Scan for the cell matching the given text and deliver its (X, Y) coordinate at center. 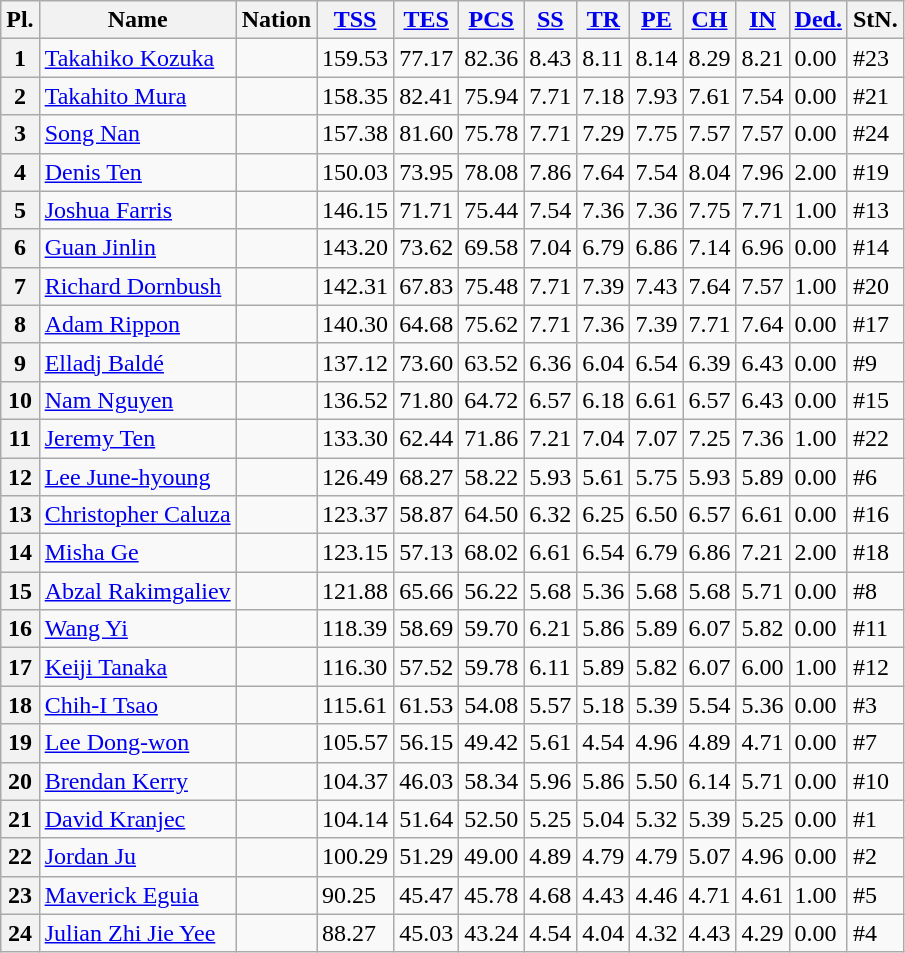
6 (20, 248)
6.96 (762, 248)
Guan Jinlin (138, 248)
46.03 (426, 781)
63.52 (492, 362)
TSS (356, 20)
Richard Dornbush (138, 286)
8.14 (656, 58)
#2 (875, 857)
105.57 (356, 743)
58.87 (426, 515)
#7 (875, 743)
67.83 (426, 286)
71.80 (426, 400)
136.52 (356, 400)
7.25 (710, 438)
64.50 (492, 515)
18 (20, 705)
57.13 (426, 553)
12 (20, 477)
6.39 (710, 362)
PE (656, 20)
IN (762, 20)
Lee June-hyoung (138, 477)
73.95 (426, 172)
6.50 (656, 515)
133.30 (356, 438)
Julian Zhi Jie Yee (138, 933)
Jeremy Ten (138, 438)
58.22 (492, 477)
TES (426, 20)
58.69 (426, 629)
23 (20, 895)
104.37 (356, 781)
#21 (875, 96)
Maverick Eguia (138, 895)
#4 (875, 933)
#6 (875, 477)
7 (20, 286)
123.15 (356, 553)
14 (20, 553)
#24 (875, 134)
20 (20, 781)
5.04 (604, 819)
6.04 (604, 362)
Adam Rippon (138, 324)
6.36 (550, 362)
58.34 (492, 781)
59.70 (492, 629)
#23 (875, 58)
5 (20, 210)
7.93 (656, 96)
1 (20, 58)
Takahito Mura (138, 96)
Elladj Baldé (138, 362)
116.30 (356, 667)
Keiji Tanaka (138, 667)
8.29 (710, 58)
#9 (875, 362)
Nam Nguyen (138, 400)
68.27 (426, 477)
#19 (875, 172)
8.04 (710, 172)
#5 (875, 895)
7.61 (710, 96)
#17 (875, 324)
22 (20, 857)
69.58 (492, 248)
64.72 (492, 400)
Takahiko Kozuka (138, 58)
7.43 (656, 286)
Wang Yi (138, 629)
CH (710, 20)
8 (20, 324)
118.39 (356, 629)
3 (20, 134)
10 (20, 400)
43.24 (492, 933)
61.53 (426, 705)
11 (20, 438)
45.03 (426, 933)
68.02 (492, 553)
5.57 (550, 705)
TR (604, 20)
#16 (875, 515)
150.03 (356, 172)
121.88 (356, 591)
Lee Dong-won (138, 743)
56.15 (426, 743)
7.14 (710, 248)
6.32 (550, 515)
75.94 (492, 96)
#1 (875, 819)
71.86 (492, 438)
49.00 (492, 857)
8.43 (550, 58)
#18 (875, 553)
73.62 (426, 248)
4.04 (604, 933)
5.96 (550, 781)
4 (20, 172)
Nation (276, 20)
7.18 (604, 96)
7.07 (656, 438)
142.31 (356, 286)
115.61 (356, 705)
4.46 (656, 895)
6.11 (550, 667)
62.44 (426, 438)
15 (20, 591)
Jordan Ju (138, 857)
49.42 (492, 743)
104.14 (356, 819)
75.48 (492, 286)
Name (138, 20)
17 (20, 667)
140.30 (356, 324)
75.62 (492, 324)
#15 (875, 400)
54.08 (492, 705)
159.53 (356, 58)
57.52 (426, 667)
88.27 (356, 933)
126.49 (356, 477)
157.38 (356, 134)
90.25 (356, 895)
24 (20, 933)
Brendan Kerry (138, 781)
5.54 (710, 705)
6.18 (604, 400)
#11 (875, 629)
5.18 (604, 705)
#20 (875, 286)
16 (20, 629)
75.44 (492, 210)
4.32 (656, 933)
73.60 (426, 362)
146.15 (356, 210)
77.17 (426, 58)
#12 (875, 667)
71.71 (426, 210)
#22 (875, 438)
45.78 (492, 895)
7.96 (762, 172)
52.50 (492, 819)
6.21 (550, 629)
#8 (875, 591)
Ded. (818, 20)
Denis Ten (138, 172)
4.61 (762, 895)
7.86 (550, 172)
13 (20, 515)
6.25 (604, 515)
75.78 (492, 134)
Pl. (20, 20)
PCS (492, 20)
5.07 (710, 857)
Christopher Caluza (138, 515)
9 (20, 362)
158.35 (356, 96)
6.00 (762, 667)
#10 (875, 781)
82.36 (492, 58)
8.11 (604, 58)
5.50 (656, 781)
59.78 (492, 667)
64.68 (426, 324)
#13 (875, 210)
19 (20, 743)
7.29 (604, 134)
Chih-I Tsao (138, 705)
Song Nan (138, 134)
6.14 (710, 781)
SS (550, 20)
143.20 (356, 248)
81.60 (426, 134)
78.08 (492, 172)
2 (20, 96)
100.29 (356, 857)
5.32 (656, 819)
82.41 (426, 96)
StN. (875, 20)
51.64 (426, 819)
David Kranjec (138, 819)
8.21 (762, 58)
Joshua Farris (138, 210)
#3 (875, 705)
123.37 (356, 515)
65.66 (426, 591)
51.29 (426, 857)
5.75 (656, 477)
4.29 (762, 933)
Abzal Rakimgaliev (138, 591)
#14 (875, 248)
4.68 (550, 895)
45.47 (426, 895)
137.12 (356, 362)
21 (20, 819)
Misha Ge (138, 553)
56.22 (492, 591)
